For the text-containing cell, return its midpoint in [X, Y] coordinate format. 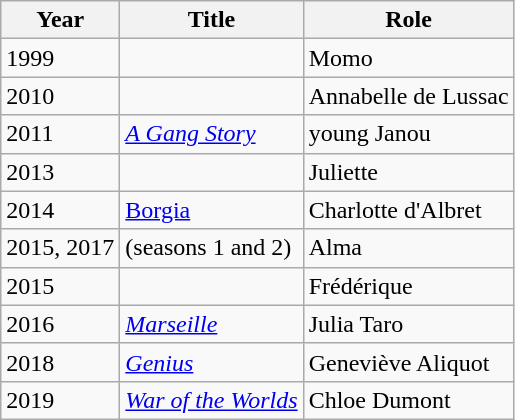
Frédérique [408, 286]
Year [60, 20]
Title [212, 20]
young Janou [408, 134]
Borgia [212, 210]
2015 [60, 286]
2014 [60, 210]
2019 [60, 400]
2011 [60, 134]
1999 [60, 58]
Role [408, 20]
(seasons 1 and 2) [212, 248]
Geneviève Aliquot [408, 362]
Chloe Dumont [408, 400]
Charlotte d'Albret [408, 210]
War of the Worlds [212, 400]
Annabelle de Lussac [408, 96]
2015, 2017 [60, 248]
2010 [60, 96]
A Gang Story [212, 134]
Alma [408, 248]
2016 [60, 324]
2018 [60, 362]
Momo [408, 58]
Marseille [212, 324]
Julia Taro [408, 324]
Juliette [408, 172]
Genius [212, 362]
2013 [60, 172]
